Identify which cell holds the provided text, then report its (X, Y) central coordinate. 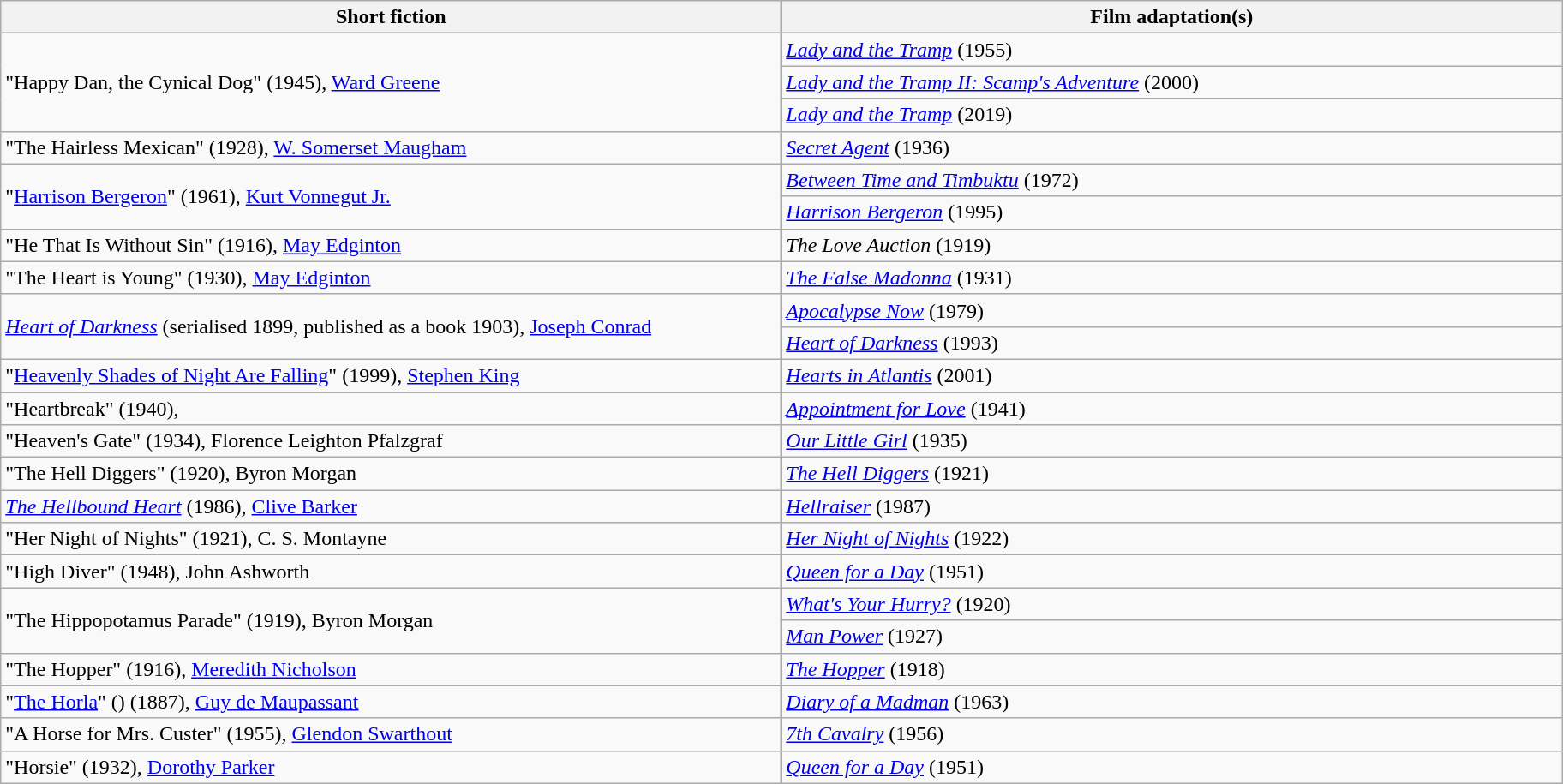
Harrison Bergeron (1995) (1172, 212)
"The Hell Diggers" (1920), Byron Morgan (391, 474)
The Hopper (1918) (1172, 669)
"The Hairless Mexican" (1928), W. Somerset Maugham (391, 147)
Hearts in Atlantis (2001) (1172, 375)
"The Horla" () (1887), Guy de Maupassant (391, 702)
"Heaven's Gate" (1934), Florence Leighton Pfalzgraf (391, 441)
"He That Is Without Sin" (1916), May Edginton (391, 245)
Her Night of Nights (1922) (1172, 539)
"Heartbreak" (1940), (391, 409)
The False Madonna (1931) (1172, 278)
The Hell Diggers (1921) (1172, 474)
"Horsie" (1932), Dorothy Parker (391, 767)
"The Heart is Young" (1930), May Edginton (391, 278)
Heart of Darkness (1993) (1172, 343)
Appointment for Love (1941) (1172, 409)
What's Your Hurry? (1920) (1172, 604)
Man Power (1927) (1172, 637)
Diary of a Madman (1963) (1172, 702)
"Her Night of Nights" (1921), C. S. Montayne (391, 539)
"Heavenly Shades of Night Are Falling" (1999), Stephen King (391, 375)
Lady and the Tramp (1955) (1172, 50)
7th Cavalry (1956) (1172, 734)
Lady and the Tramp (2019) (1172, 115)
"High Diver" (1948), John Ashworth (391, 572)
Hellraiser (1987) (1172, 506)
"The Hopper" (1916), Meredith Nicholson (391, 669)
"Harrison Bergeron" (1961), Kurt Vonnegut Jr. (391, 196)
Apocalypse Now (1979) (1172, 310)
"Happy Dan, the Cynical Dog" (1945), Ward Greene (391, 82)
The Love Auction (1919) (1172, 245)
Heart of Darkness (serialised 1899, published as a book 1903), Joseph Conrad (391, 326)
Film adaptation(s) (1172, 17)
Between Time and Timbuktu (1972) (1172, 180)
The Hellbound Heart (1986), Clive Barker (391, 506)
Our Little Girl (1935) (1172, 441)
Lady and the Tramp II: Scamp's Adventure (2000) (1172, 82)
"The Hippopotamus Parade" (1919), Byron Morgan (391, 620)
Secret Agent (1936) (1172, 147)
Short fiction (391, 17)
"A Horse for Mrs. Custer" (1955), Glendon Swarthout (391, 734)
